Extract the (x, y) coordinate from the center of the cell holding the provided text.  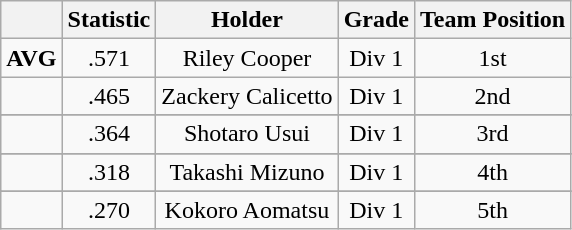
.465 (109, 96)
1st (492, 58)
4th (492, 172)
Kokoro Aomatsu (247, 210)
Shotaro Usui (247, 134)
.318 (109, 172)
.270 (109, 210)
.364 (109, 134)
Zackery Calicetto (247, 96)
AVG (32, 58)
.571 (109, 58)
5th (492, 210)
Team Position (492, 20)
Holder (247, 20)
2nd (492, 96)
Takashi Mizuno (247, 172)
3rd (492, 134)
Grade (376, 20)
Statistic (109, 20)
Riley Cooper (247, 58)
